Pinpoint the cell where the given text exists, returning its [x, y] midpoint coordinate. 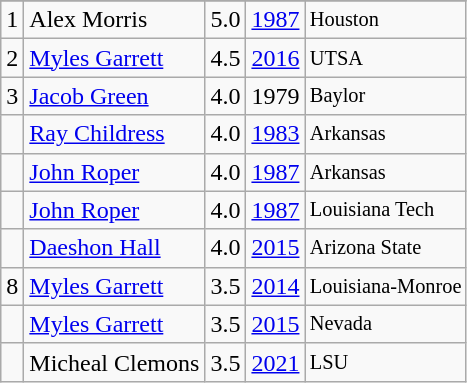
1979 [276, 96]
2 [12, 58]
UTSA [386, 58]
Nevada [386, 324]
Baylor [386, 96]
Louisiana Tech [386, 210]
Arizona State [386, 248]
Louisiana-Monroe [386, 286]
2014 [276, 286]
Micheal Clemons [114, 362]
Alex Morris [114, 20]
Houston [386, 20]
2021 [276, 362]
2016 [276, 58]
5.0 [226, 20]
Ray Childress [114, 134]
1 [12, 20]
Daeshon Hall [114, 248]
8 [12, 286]
3 [12, 96]
Jacob Green [114, 96]
1983 [276, 134]
4.5 [226, 58]
LSU [386, 362]
